Detect which cell encompasses the target text, then output its (x, y) center coordinate. 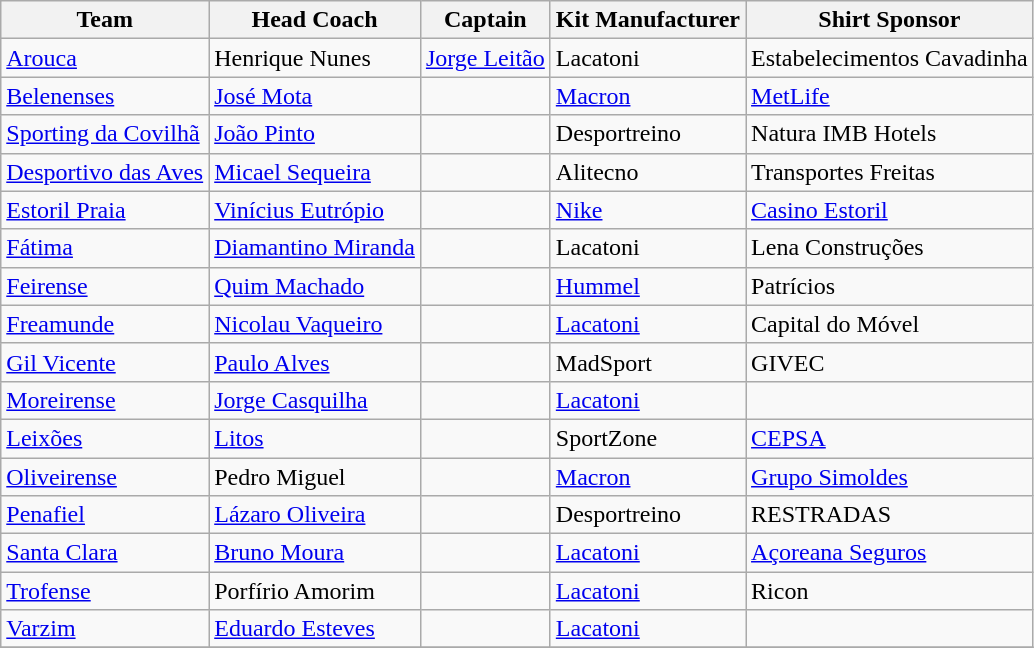
Fátima (105, 248)
Açoreana Seguros (890, 553)
Arouca (105, 58)
Lázaro Oliveira (315, 515)
Hummel (648, 286)
Lena Construções (890, 248)
Head Coach (315, 20)
Paulo Alves (315, 362)
MadSport (648, 362)
José Mota (315, 96)
Trofense (105, 591)
Feirense (105, 286)
Shirt Sponsor (890, 20)
Jorge Leitão (485, 58)
Kit Manufacturer (648, 20)
Oliveirense (105, 477)
Grupo Simoldes (890, 477)
Alitecno (648, 172)
Vinícius Eutrópio (315, 210)
Eduardo Esteves (315, 629)
CEPSA (890, 438)
RESTRADAS (890, 515)
Freamunde (105, 324)
Casino Estoril (890, 210)
Diamantino Miranda (315, 248)
Pedro Miguel (315, 477)
Nicolau Vaqueiro (315, 324)
Varzim (105, 629)
Captain (485, 20)
Natura IMB Hotels (890, 134)
Ricon (890, 591)
Belenenses (105, 96)
MetLife (890, 96)
Litos (315, 438)
Sporting da Covilhã (105, 134)
SportZone (648, 438)
Patrícios (890, 286)
GIVEC (890, 362)
Moreirense (105, 400)
Henrique Nunes (315, 58)
Estoril Praia (105, 210)
Leixões (105, 438)
Micael Sequeira (315, 172)
Santa Clara (105, 553)
Gil Vicente (105, 362)
Capital do Móvel (890, 324)
João Pinto (315, 134)
Porfírio Amorim (315, 591)
Desportivo das Aves (105, 172)
Penafiel (105, 515)
Transportes Freitas (890, 172)
Nike (648, 210)
Bruno Moura (315, 553)
Team (105, 20)
Jorge Casquilha (315, 400)
Quim Machado (315, 286)
Estabelecimentos Cavadinha (890, 58)
